Locate the cell with the specified text and output its (X, Y) center coordinate. 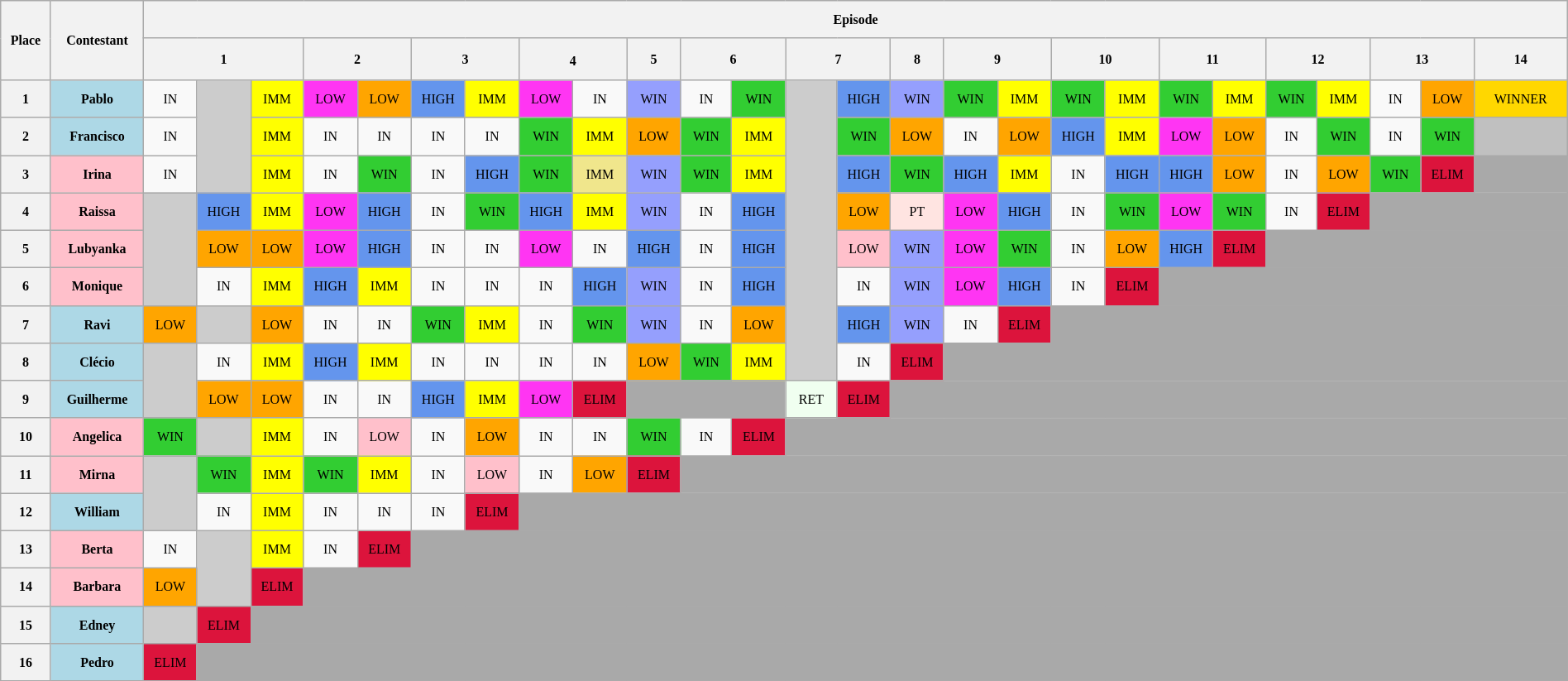
PT (917, 212)
Angelica (98, 437)
Pablo (98, 98)
Pedro (98, 662)
Episode (855, 18)
Place (26, 40)
Berta (98, 549)
15 (26, 624)
Lubyanka (98, 248)
Guilherme (98, 399)
Mirna (98, 473)
RET (811, 399)
Barbara (98, 586)
Irina (98, 174)
Clécio (98, 361)
Raissa (98, 212)
WINNER (1520, 98)
Ravi (98, 324)
16 (26, 662)
Monique (98, 286)
Contestant (98, 40)
Edney (98, 624)
Francisco (98, 136)
William (98, 511)
